Determine the [x, y] coordinate at the center of the cell enclosing the given text.  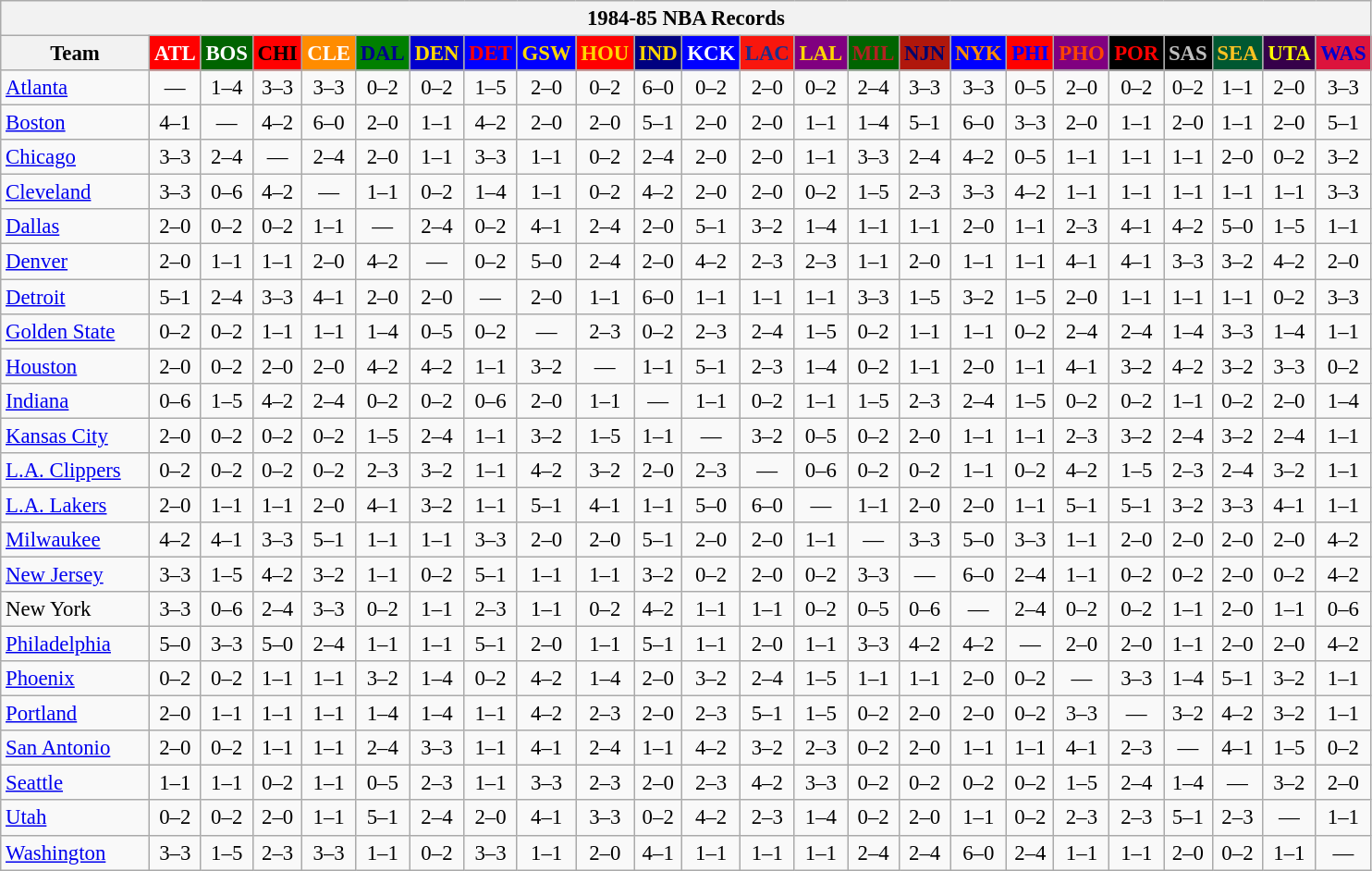
Denver [76, 262]
NJN [925, 54]
LAL [821, 54]
L.A. Lakers [76, 505]
NYK [978, 54]
WAS [1343, 54]
Milwaukee [76, 540]
HOU [605, 54]
Phoenix [76, 679]
San Antonio [76, 748]
IND [658, 54]
New Jersey [76, 574]
Philadelphia [76, 644]
Detroit [76, 297]
GSW [546, 54]
PHO [1082, 54]
Utah [76, 818]
ATL [175, 54]
Portland [76, 714]
MIL [874, 54]
BOS [227, 54]
SAS [1188, 54]
Boston [76, 123]
CLE [329, 54]
Houston [76, 366]
Atlanta [76, 88]
UTA [1289, 54]
New York [76, 609]
Dallas [76, 227]
DEN [436, 54]
Kansas City [76, 435]
LAC [767, 54]
POR [1137, 54]
KCK [712, 54]
Washington [76, 853]
CHI [277, 54]
Chicago [76, 157]
1984-85 NBA Records [686, 18]
Team [76, 54]
PHI [1030, 54]
Golden State [76, 331]
SEA [1237, 54]
Cleveland [76, 192]
DAL [383, 54]
DET [490, 54]
L.A. Clippers [76, 471]
Seattle [76, 783]
Indiana [76, 400]
